Determine the [X, Y] coordinate at the center of the cell enclosing the given text.  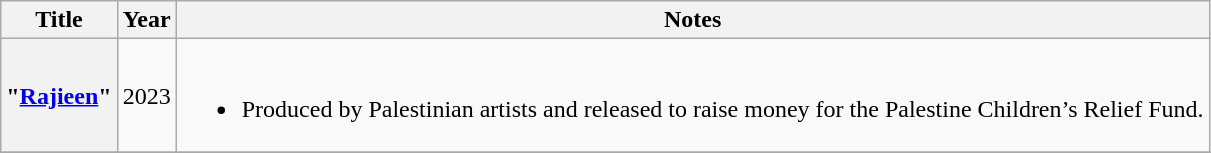
Produced by Palestinian artists and released to raise money for the Palestine Children’s Relief Fund. [692, 96]
2023 [146, 96]
Notes [692, 20]
Year [146, 20]
Title [59, 20]
"Rajieen" [59, 96]
